Scan for the cell matching the given text and deliver its [X, Y] coordinate at center. 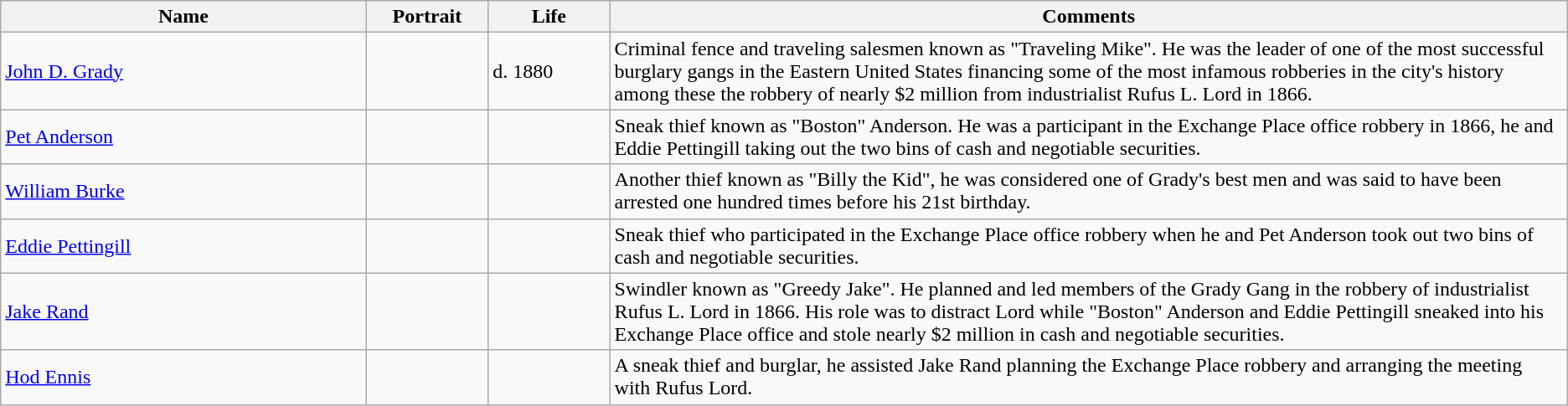
Eddie Pettingill [183, 246]
John D. Grady [183, 71]
A sneak thief and burglar, he assisted Jake Rand planning the Exchange Place robbery and arranging the meeting with Rufus Lord. [1089, 377]
Jake Rand [183, 311]
Pet Anderson [183, 137]
Portrait [427, 17]
William Burke [183, 191]
Hod Ennis [183, 377]
Comments [1089, 17]
Sneak thief who participated in the Exchange Place office robbery when he and Pet Anderson took out two bins of cash and negotiable securities. [1089, 246]
Life [549, 17]
Name [183, 17]
d. 1880 [549, 71]
